For the text-containing cell, return its midpoint in (X, Y) coordinate format. 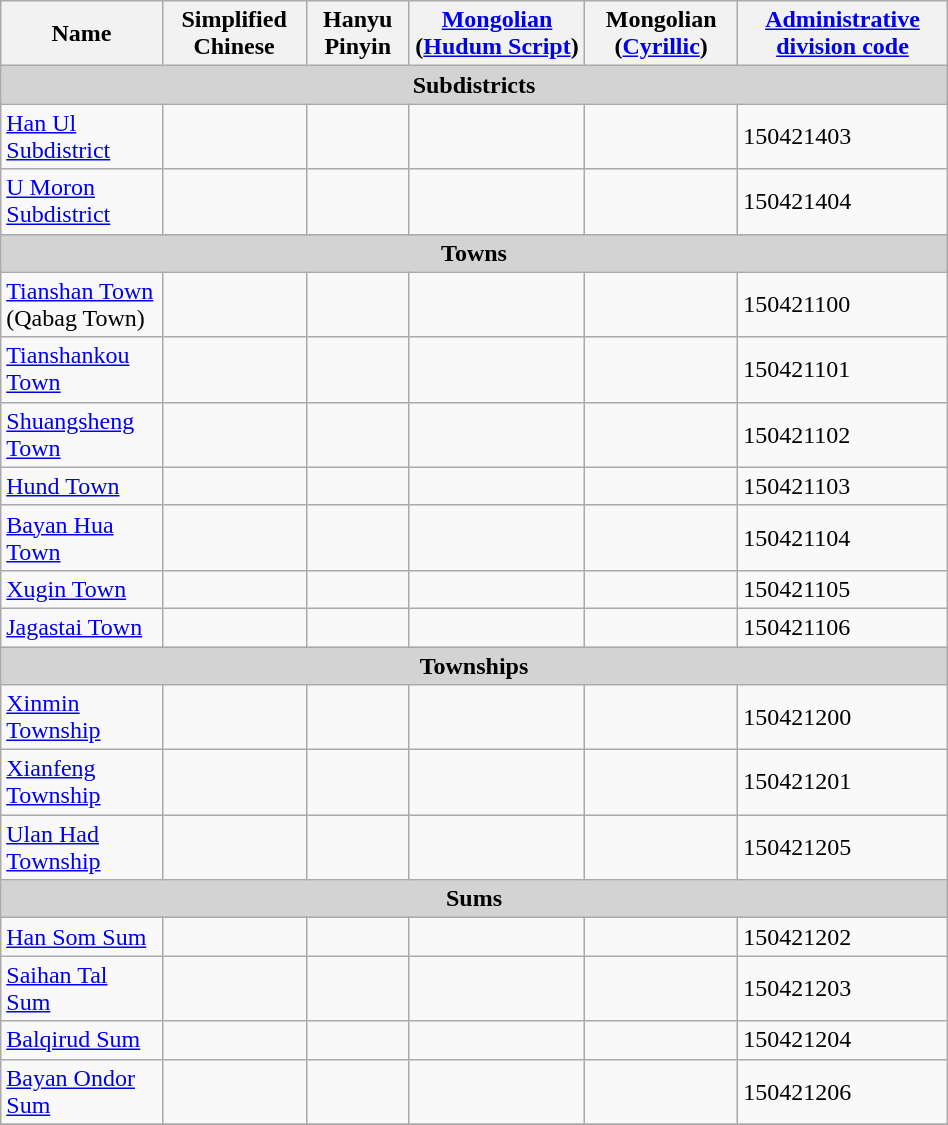
Han Ul Subdistrict (82, 136)
Xugin Town (82, 589)
150421101 (843, 370)
Ulan Had Township (82, 848)
150421403 (843, 136)
150421105 (843, 589)
Administrative division code (843, 34)
Han Som Sum (82, 937)
150421202 (843, 937)
Shuangsheng Town (82, 434)
Bayan Ondor Sum (82, 1092)
Tianshan Town(Qabag Town) (82, 304)
Xianfeng Township (82, 782)
Jagastai Town (82, 627)
Tianshankou Town (82, 370)
Saihan Tal Sum (82, 988)
Name (82, 34)
Sums (474, 899)
Hund Town (82, 486)
150421102 (843, 434)
150421205 (843, 848)
Subdistricts (474, 85)
Balqirud Sum (82, 1040)
150421404 (843, 202)
150421200 (843, 718)
150421206 (843, 1092)
Mongolian (Hudum Script) (496, 34)
150421104 (843, 538)
Bayan Hua Town (82, 538)
Xinmin Township (82, 718)
150421204 (843, 1040)
Simplified Chinese (234, 34)
150421203 (843, 988)
Townships (474, 665)
Towns (474, 253)
Mongolian (Cyrillic) (662, 34)
150421103 (843, 486)
150421201 (843, 782)
150421106 (843, 627)
U Moron Subdistrict (82, 202)
Hanyu Pinyin (358, 34)
150421100 (843, 304)
